Return the [x, y] coordinate for the center point of the cell that contains the specified text.  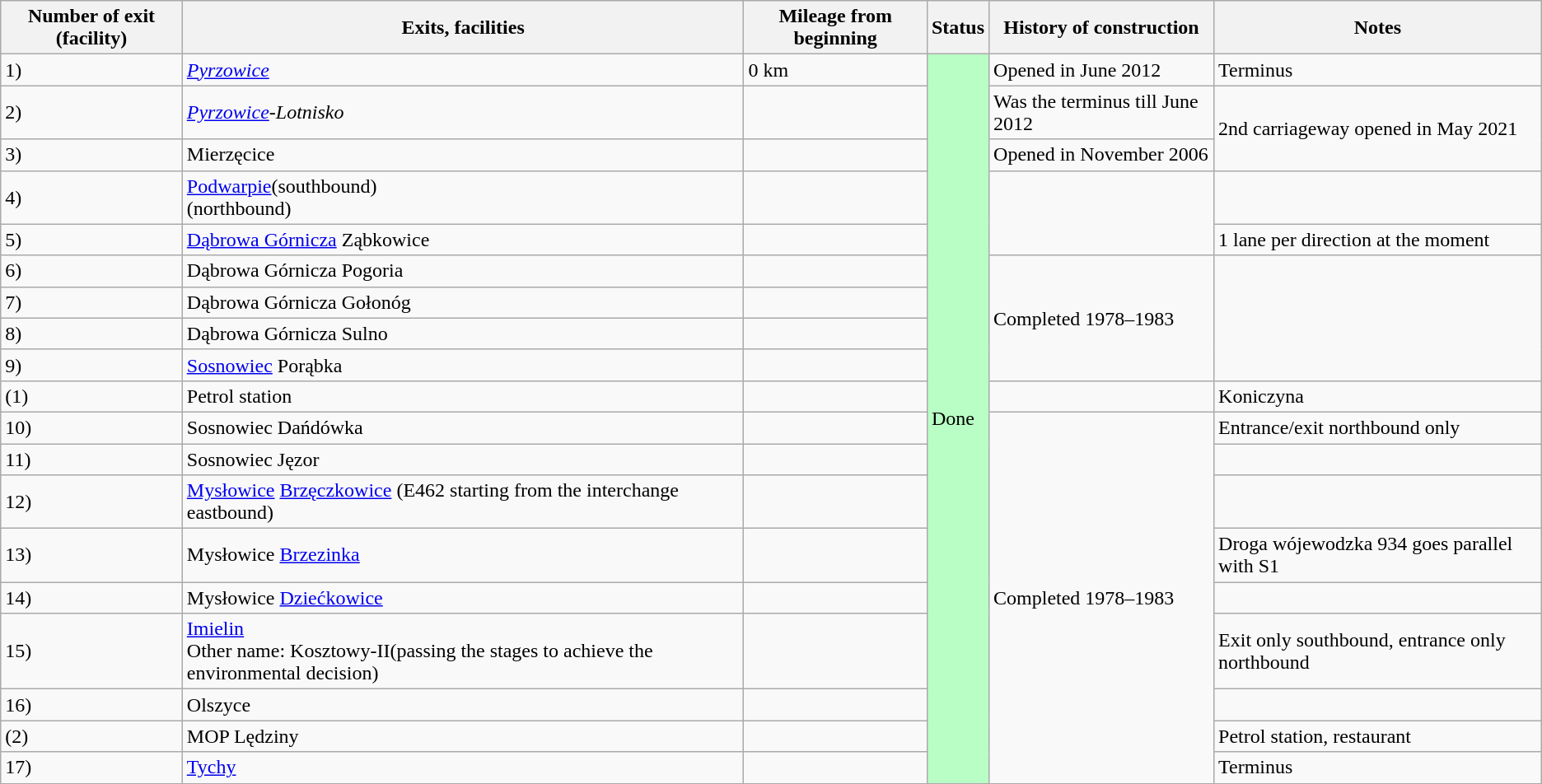
Mysłowice Brzęczkowice (E462 starting from the interchange eastbound) [463, 502]
1) [92, 70]
History of construction [1102, 28]
Status [957, 28]
1 lane per direction at the moment [1378, 240]
12) [92, 502]
Dąbrowa Górnicza Ząbkowice [463, 240]
Petrol station [463, 396]
6) [92, 271]
11) [92, 459]
10) [92, 427]
Mierzęcice [463, 155]
Dąbrowa Górnicza Sulno [463, 334]
Imielin Other name: Kosztowy-II(passing the stages to achieve the environmental decision) [463, 651]
(2) [92, 736]
15) [92, 651]
Mysłowice Dziećkowice [463, 598]
14) [92, 598]
Mileage from beginning [835, 28]
Dąbrowa Górnicza Gołonóg [463, 302]
4) [92, 198]
2) [92, 112]
Mysłowice Brzezinka [463, 555]
5) [92, 240]
2nd carriageway opened in May 2021 [1378, 128]
Sosnowiec Dańdówka [463, 427]
Done [957, 418]
MOP Lędziny [463, 736]
17) [92, 768]
7) [92, 302]
0 km [835, 70]
Pyrzowice-Lotnisko [463, 112]
16) [92, 705]
Petrol station, restaurant [1378, 736]
Was the terminus till June 2012 [1102, 112]
Sosnowiec Jęzor [463, 459]
Exit only southbound, entrance only northbound [1378, 651]
Notes [1378, 28]
Opened in November 2006 [1102, 155]
Droga wójewodzka 934 goes parallel with S1 [1378, 555]
Opened in June 2012 [1102, 70]
13) [92, 555]
Sosnowiec Porąbka [463, 365]
Exits, facilities [463, 28]
3) [92, 155]
Pyrzowice [463, 70]
Olszyce [463, 705]
(1) [92, 396]
8) [92, 334]
Number of exit (facility) [92, 28]
Entrance/exit northbound only [1378, 427]
Podwarpie(southbound)(northbound) [463, 198]
Dąbrowa Górnicza Pogoria [463, 271]
9) [92, 365]
Koniczyna [1378, 396]
Tychy [463, 768]
